Capture the cell that displays the provided text and extract its [X, Y] central coordinate. 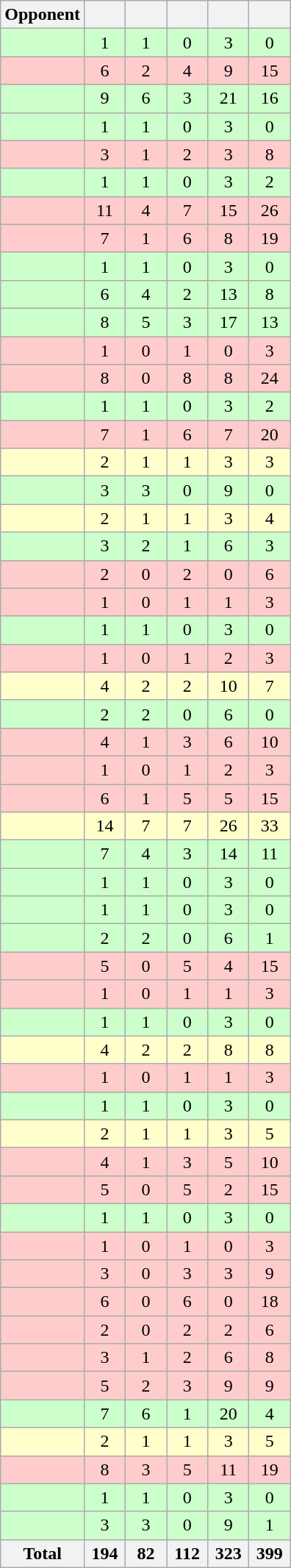
Opponent [43, 15]
82 [146, 1553]
323 [229, 1553]
24 [270, 379]
399 [270, 1553]
194 [105, 1553]
16 [270, 99]
33 [270, 826]
18 [270, 1302]
17 [229, 322]
21 [229, 99]
Total [43, 1553]
112 [187, 1553]
